Search for the cell housing the specified text and yield its (X, Y) center coordinate. 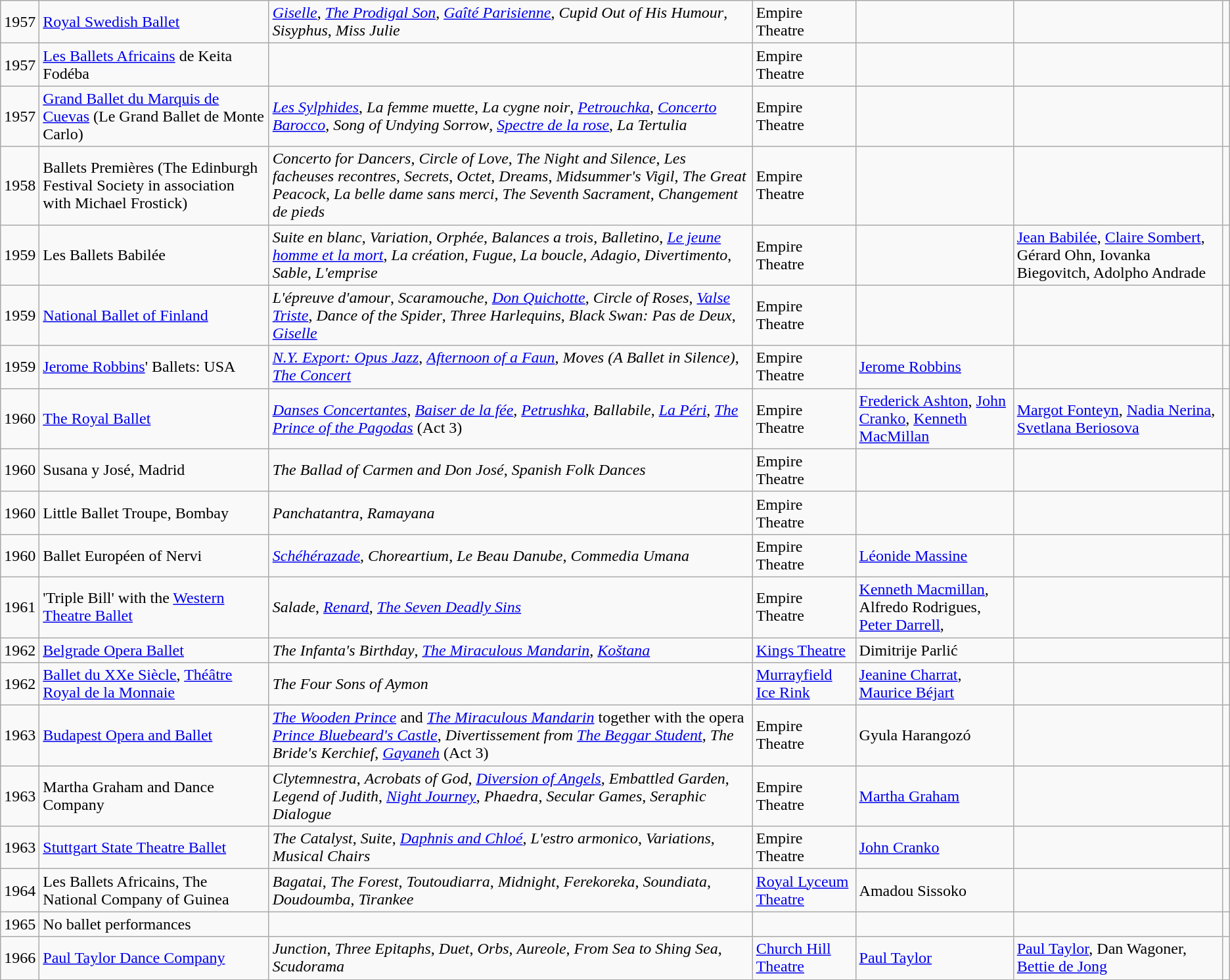
Dimitrije Parlić (934, 650)
The Royal Ballet (154, 418)
N.Y. Export: Opus Jazz, Afternoon of a Faun, Moves (A Ballet in Silence), The Concert (511, 367)
Les Ballets Africains de Keita Fodéba (154, 64)
Susana y José, Madrid (154, 470)
Kenneth Macmillan, Alfredo Rodrigues, Peter Darrell, (934, 607)
Ballet du XXe Siècle, Théâtre Royal de la Monnaie (154, 684)
Jerome Robbins (934, 367)
Ballet Européen of Nervi (154, 556)
Martha Graham and Dance Company (154, 796)
L'épreuve d'amour, Scaramouche, Don Quichotte, Circle of Roses, Valse Triste, Dance of the Spider, Three Harlequins, Black Swan: Pas de Deux, Giselle (511, 315)
John Cranko (934, 847)
Danses Concertantes, Baiser de la fée, Petrushka, Ballabile, La Péri, The Prince of the Pagodas (Act 3) (511, 418)
Amadou Sissoko (934, 891)
The Catalyst, Suite, Daphnis and Chloé, L'estro armonico, Variations, Musical Chairs (511, 847)
The Ballad of Carmen and Don José, Spanish Folk Dances (511, 470)
Belgrade Opera Ballet (154, 650)
The Infanta's Birthday, The Miraculous Mandarin, Koštana (511, 650)
1958 (20, 185)
'Triple Bill' with the Western Theatre Ballet (154, 607)
Giselle, The Prodigal Son, Gaîté Parisienne, Cupid Out of His Humour, Sisyphus, Miss Julie (511, 22)
Frederick Ashton, John Cranko, Kenneth MacMillan (934, 418)
Clytemnestra, Acrobats of God, Diversion of Angels, Embattled Garden, Legend of Judith, Night Journey, Phaedra, Secular Games, Seraphic Dialogue (511, 796)
Royal Swedish Ballet (154, 22)
Jeanine Charrat, Maurice Béjart (934, 684)
Paul Taylor Dance Company (154, 958)
National Ballet of Finland (154, 315)
Junction, Three Epitaphs, Duet, Orbs, Aureole, From Sea to Shing Sea, Scudorama (511, 958)
Jerome Robbins' Ballets: USA (154, 367)
Royal Lyceum Theatre (804, 891)
Léonide Massine (934, 556)
Murrayfield Ice Rink (804, 684)
Les Sylphides, La femme muette, La cygne noir, Petrouchka, Concerto Barocco, Song of Undying Sorrow, Spectre de la rose, La Tertulia (511, 116)
Kings Theatre (804, 650)
1965 (20, 924)
Paul Taylor (934, 958)
Salade, Renard, The Seven Deadly Sins (511, 607)
Paul Taylor, Dan Wagoner, Bettie de Jong (1118, 958)
1964 (20, 891)
Jean Babilée, Claire Sombert, Gérard Ohn, Iovanka Biegovitch, Adolpho Andrade (1118, 255)
Grand Ballet du Marquis de Cuevas (Le Grand Ballet de Monte Carlo) (154, 116)
1966 (20, 958)
Little Ballet Troupe, Bombay (154, 512)
Les Ballets Africains, The National Company of Guinea (154, 891)
Schéhérazade, Choreartium, Le Beau Danube, Commedia Umana (511, 556)
Bagatai, The Forest, Toutoudiarra, Midnight, Ferekoreka, Soundiata, Doudoumba, Tirankee (511, 891)
Church Hill Theatre (804, 958)
No ballet performances (154, 924)
Martha Graham (934, 796)
Budapest Opera and Ballet (154, 736)
Margot Fonteyn, Nadia Nerina, Svetlana Beriosova (1118, 418)
Ballets Premières (The Edinburgh Festival Society in association with Michael Frostick) (154, 185)
Panchatantra, Ramayana (511, 512)
The Four Sons of Aymon (511, 684)
Les Ballets Babilée (154, 255)
1961 (20, 607)
Gyula Harangozó (934, 736)
Stuttgart State Theatre Ballet (154, 847)
